Determine the (x, y) coordinate at the center of the cell enclosing the given text.  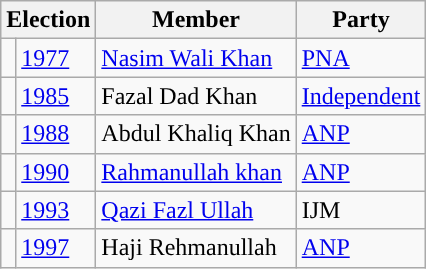
1985 (56, 96)
Nasim Wali Khan (196, 58)
Qazi Fazl Ullah (196, 210)
Abdul Khaliq Khan (196, 134)
Rahmanullah khan (196, 172)
1988 (56, 134)
Haji Rehmanullah (196, 248)
Independent (361, 96)
IJM (361, 210)
1993 (56, 210)
1997 (56, 248)
PNA (361, 58)
1977 (56, 58)
Fazal Dad Khan (196, 96)
Election (48, 20)
Party (361, 20)
Member (196, 20)
1990 (56, 172)
